Capture the cell that displays the provided text and extract its (X, Y) central coordinate. 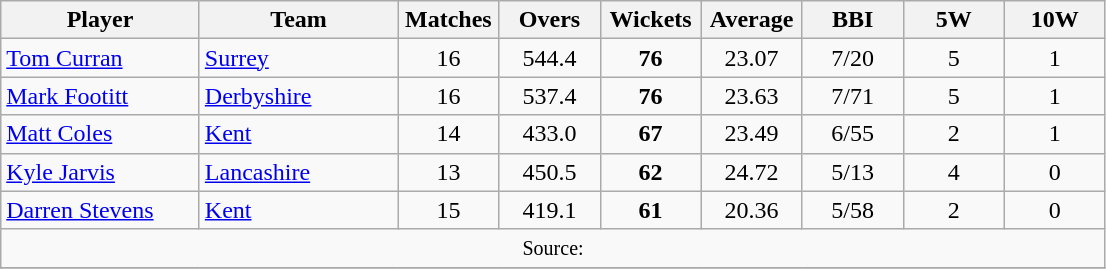
BBI (852, 20)
24.72 (752, 172)
67 (650, 134)
10W (1054, 20)
61 (650, 210)
Derbyshire (298, 96)
Overs (550, 20)
5W (954, 20)
Matches (448, 20)
544.4 (550, 58)
Lancashire (298, 172)
537.4 (550, 96)
Surrey (298, 58)
5/13 (852, 172)
23.63 (752, 96)
Player (100, 20)
Tom Curran (100, 58)
450.5 (550, 172)
Average (752, 20)
62 (650, 172)
6/55 (852, 134)
4 (954, 172)
Source: (554, 248)
Team (298, 20)
Darren Stevens (100, 210)
Kyle Jarvis (100, 172)
433.0 (550, 134)
5/58 (852, 210)
Matt Coles (100, 134)
7/71 (852, 96)
419.1 (550, 210)
Wickets (650, 20)
Mark Footitt (100, 96)
13 (448, 172)
15 (448, 210)
23.07 (752, 58)
14 (448, 134)
23.49 (752, 134)
7/20 (852, 58)
20.36 (752, 210)
